Capture the cell that displays the provided text and extract its [X, Y] central coordinate. 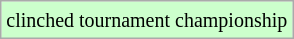
clinched tournament championship [147, 20]
